Return [X, Y] of the center of cell containing provided text 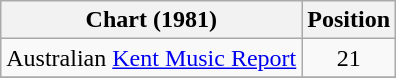
Chart (1981) [152, 20]
Position [349, 20]
21 [349, 58]
Australian Kent Music Report [152, 58]
